Return (X, Y) of the center of cell containing provided text 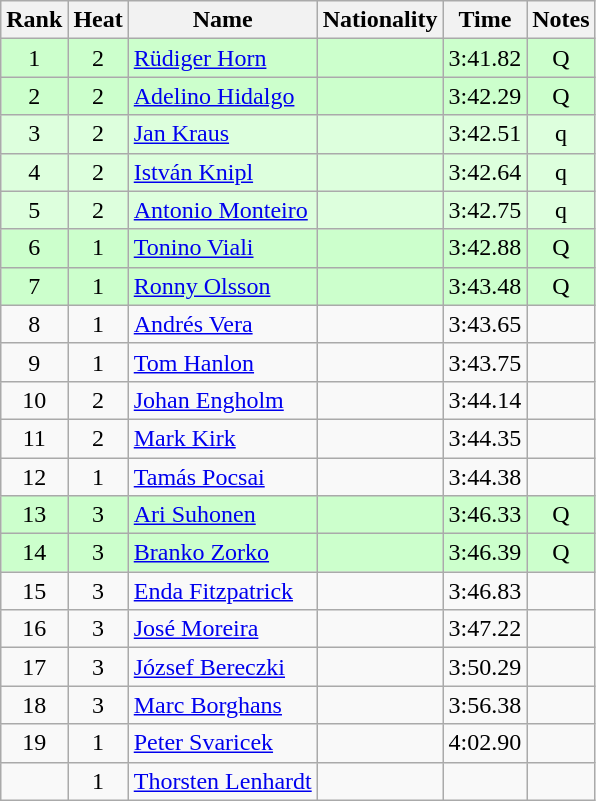
15 (34, 591)
Johan Engholm (222, 400)
9 (34, 362)
3:44.35 (485, 438)
14 (34, 553)
Nationality (380, 20)
3:42.64 (485, 172)
3:46.83 (485, 591)
18 (34, 705)
José Moreira (222, 629)
Mark Kirk (222, 438)
3:56.38 (485, 705)
12 (34, 477)
József Bereczki (222, 667)
Enda Fitzpatrick (222, 591)
Rank (34, 20)
Notes (561, 20)
Ronny Olsson (222, 286)
16 (34, 629)
3:44.14 (485, 400)
Heat (98, 20)
Andrés Vera (222, 324)
11 (34, 438)
Tom Hanlon (222, 362)
7 (34, 286)
3:46.39 (485, 553)
3:42.75 (485, 210)
3:42.51 (485, 134)
13 (34, 515)
Rüdiger Horn (222, 58)
Tonino Viali (222, 248)
3:43.75 (485, 362)
Tamás Pocsai (222, 477)
István Knipl (222, 172)
Thorsten Lenhardt (222, 781)
6 (34, 248)
Branko Zorko (222, 553)
Marc Borghans (222, 705)
3:42.88 (485, 248)
3:47.22 (485, 629)
3:42.29 (485, 96)
10 (34, 400)
5 (34, 210)
Peter Svaricek (222, 743)
8 (34, 324)
3:43.48 (485, 286)
Name (222, 20)
Adelino Hidalgo (222, 96)
19 (34, 743)
3:41.82 (485, 58)
3:43.65 (485, 324)
Antonio Monteiro (222, 210)
Time (485, 20)
3:44.38 (485, 477)
3:46.33 (485, 515)
4:02.90 (485, 743)
4 (34, 172)
3:50.29 (485, 667)
17 (34, 667)
Ari Suhonen (222, 515)
Jan Kraus (222, 134)
